Provide the [x, y] coordinate of the cell's center where the given text is located.  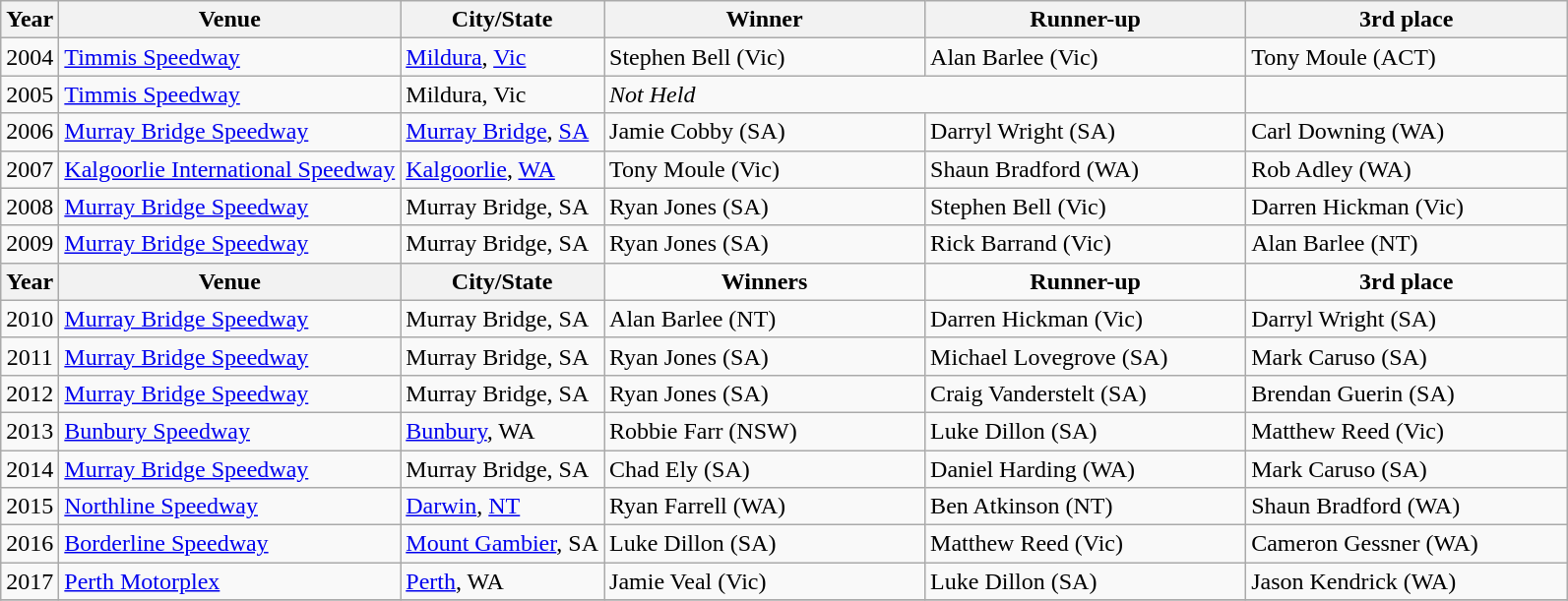
Kalgoorlie, WA [502, 169]
Rob Adley (WA) [1407, 169]
Michael Lovegrove (SA) [1086, 356]
Winner [765, 20]
Chad Ely (SA) [765, 469]
Daniel Harding (WA) [1086, 469]
Craig Vanderstelt (SA) [1086, 393]
Ben Atkinson (NT) [1086, 507]
Borderline Speedway [230, 544]
Northline Speedway [230, 507]
2011 [30, 356]
2016 [30, 544]
Carl Downing (WA) [1407, 132]
2005 [30, 94]
2014 [30, 469]
Darwin, NT [502, 507]
Perth, WA [502, 581]
Ryan Farrell (WA) [765, 507]
Mount Gambier, SA [502, 544]
2007 [30, 169]
2017 [30, 581]
Rick Barrand (Vic) [1086, 244]
2004 [30, 57]
2012 [30, 393]
Robbie Farr (NSW) [765, 431]
2006 [30, 132]
Cameron Gessner (WA) [1407, 544]
2009 [30, 244]
Jason Kendrick (WA) [1407, 581]
Winners [765, 281]
Kalgoorlie International Speedway [230, 169]
Not Held [925, 94]
Bunbury, WA [502, 431]
Tony Moule (Vic) [765, 169]
2008 [30, 207]
Jamie Cobby (SA) [765, 132]
Perth Motorplex [230, 581]
2015 [30, 507]
Tony Moule (ACT) [1407, 57]
Brendan Guerin (SA) [1407, 393]
2013 [30, 431]
Jamie Veal (Vic) [765, 581]
Alan Barlee (Vic) [1086, 57]
2010 [30, 319]
Bunbury Speedway [230, 431]
